For the text-containing cell, return its midpoint in (x, y) coordinate format. 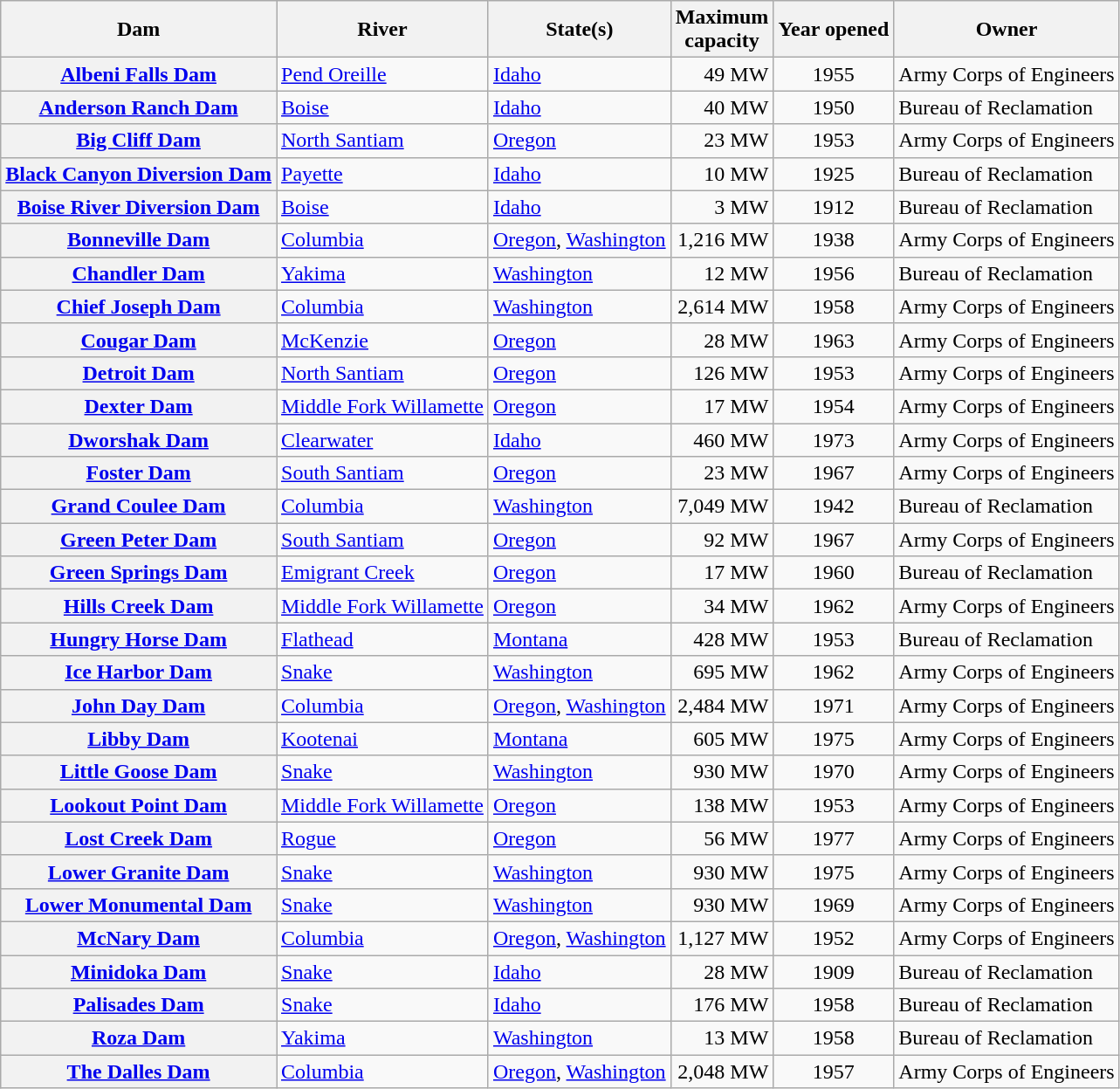
Hills Creek Dam (139, 606)
Emigrant Creek (382, 573)
1909 (834, 972)
1956 (834, 273)
138 MW (722, 805)
1977 (834, 838)
River (382, 30)
Green Springs Dam (139, 573)
Little Goose Dam (139, 772)
34 MW (722, 606)
1963 (834, 340)
1969 (834, 905)
1955 (834, 74)
92 MW (722, 540)
Minidoka Dam (139, 972)
Detroit Dam (139, 373)
56 MW (722, 838)
Chandler Dam (139, 273)
Chief Joseph Dam (139, 307)
Payette (382, 174)
49 MW (722, 74)
40 MW (722, 107)
Ice Harbor Dam (139, 672)
Boise River Diversion Dam (139, 207)
126 MW (722, 373)
2,614 MW (722, 307)
Albeni Falls Dam (139, 74)
State(s) (580, 30)
Dworshak Dam (139, 439)
1,216 MW (722, 240)
176 MW (722, 1005)
Dexter Dam (139, 406)
Green Peter Dam (139, 540)
10 MW (722, 174)
Anderson Ranch Dam (139, 107)
Clearwater (382, 439)
Pend Oreille (382, 74)
Flathead (382, 639)
Rogue (382, 838)
1938 (834, 240)
McKenzie (382, 340)
1,127 MW (722, 938)
Maximumcapacity (722, 30)
Big Cliff Dam (139, 141)
Cougar Dam (139, 340)
Libby Dam (139, 739)
1971 (834, 706)
Bonneville Dam (139, 240)
1970 (834, 772)
1954 (834, 406)
1925 (834, 174)
Foster Dam (139, 473)
Black Canyon Diversion Dam (139, 174)
John Day Dam (139, 706)
3 MW (722, 207)
Lost Creek Dam (139, 838)
Dam (139, 30)
1952 (834, 938)
695 MW (722, 672)
Hungry Horse Dam (139, 639)
Palisades Dam (139, 1005)
Lower Monumental Dam (139, 905)
460 MW (722, 439)
The Dalles Dam (139, 1072)
McNary Dam (139, 938)
428 MW (722, 639)
Lower Granite Dam (139, 872)
Grand Coulee Dam (139, 507)
1950 (834, 107)
2,484 MW (722, 706)
7,049 MW (722, 507)
Roza Dam (139, 1038)
2,048 MW (722, 1072)
Kootenai (382, 739)
13 MW (722, 1038)
1912 (834, 207)
Lookout Point Dam (139, 805)
605 MW (722, 739)
1960 (834, 573)
Owner (1007, 30)
1957 (834, 1072)
12 MW (722, 273)
1973 (834, 439)
1942 (834, 507)
Year opened (834, 30)
